Return the (X, Y) coordinate for the center point of the cell that contains the specified text.  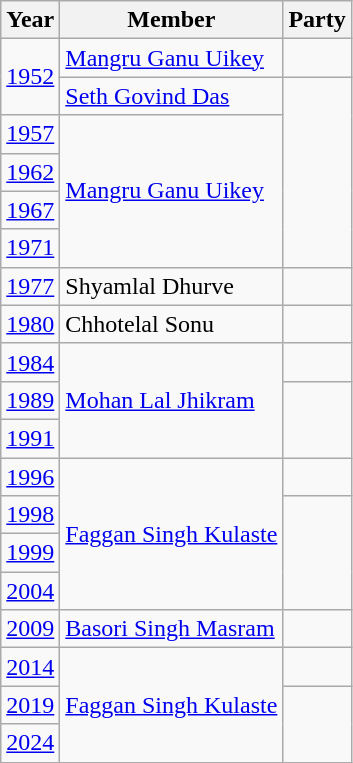
Chhotelal Sonu (172, 324)
2009 (30, 629)
Shyamlal Dhurve (172, 286)
2004 (30, 591)
Year (30, 20)
1952 (30, 77)
Basori Singh Masram (172, 629)
1989 (30, 400)
1996 (30, 477)
Seth Govind Das (172, 96)
1971 (30, 248)
Mohan Lal Jhikram (172, 400)
1999 (30, 553)
1984 (30, 362)
1962 (30, 172)
Party (317, 20)
1967 (30, 210)
2024 (30, 743)
1991 (30, 438)
1998 (30, 515)
Member (172, 20)
2019 (30, 705)
2014 (30, 667)
1980 (30, 324)
1957 (30, 134)
1977 (30, 286)
